Return [x, y] of the center of cell containing provided text 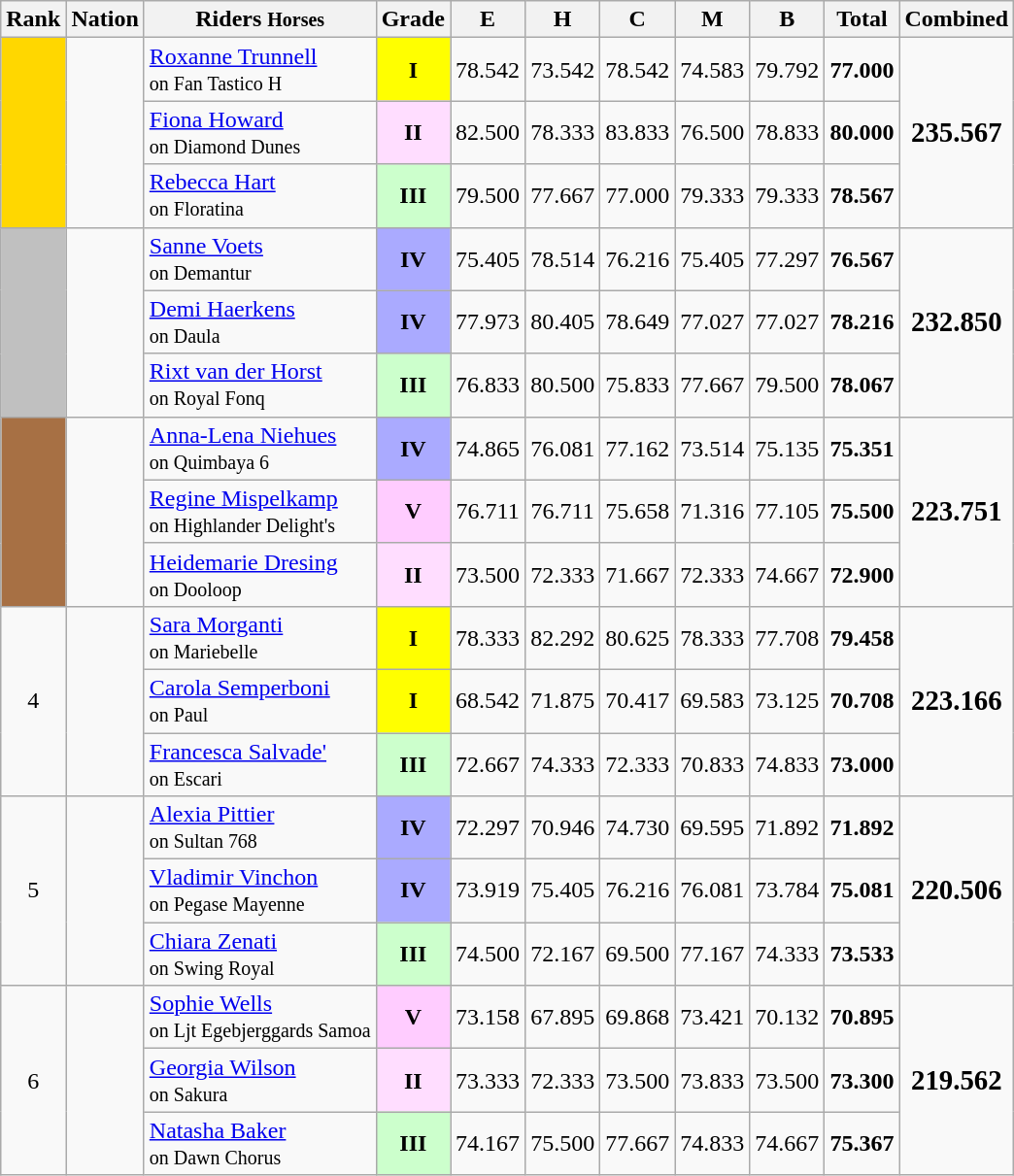
Sanne Voets on Demantur [260, 258]
73.533 [862, 954]
73.333 [488, 1080]
79.458 [862, 637]
80.000 [862, 132]
219.562 [957, 1080]
220.506 [957, 891]
Nation [105, 19]
72.900 [862, 575]
76.833 [488, 385]
Francesca Salvade' on Escari [260, 763]
4 [33, 701]
Vladimir Vinchon on Pegase Mayenne [260, 891]
80.405 [563, 322]
Anna-Lena Niehues on Quimbaya 6 [260, 449]
77.708 [787, 637]
83.833 [637, 132]
77.167 [713, 954]
Total [862, 19]
72.167 [563, 954]
75.135 [787, 449]
B [787, 19]
73.000 [862, 763]
70.132 [787, 1018]
68.542 [488, 701]
232.850 [957, 322]
E [488, 19]
75.351 [862, 449]
78.216 [862, 322]
72.667 [488, 763]
78.567 [862, 196]
76.500 [713, 132]
70.895 [862, 1018]
73.919 [488, 891]
69.868 [637, 1018]
78.833 [787, 132]
73.158 [488, 1018]
78.067 [862, 385]
69.595 [713, 827]
70.417 [637, 701]
Grade [413, 19]
74.583 [713, 70]
C [637, 19]
Riders Horses [260, 19]
69.500 [637, 954]
74.500 [488, 954]
Rank [33, 19]
72.297 [488, 827]
223.751 [957, 511]
5 [33, 891]
Sophie Wells on Ljt Egebjerggards Samoa [260, 1018]
Roxanne Trunnell on Fan Tastico H [260, 70]
82.292 [563, 637]
Chiara Zenati on Swing Royal [260, 954]
82.500 [488, 132]
70.946 [563, 827]
Fiona Howard on Diamond Dunes [260, 132]
69.583 [713, 701]
H [563, 19]
Regine Mispelkamp on Highlander Delight's [260, 511]
71.316 [713, 511]
71.667 [637, 575]
77.973 [488, 322]
73.125 [787, 701]
80.625 [637, 637]
Natasha Baker on Dawn Chorus [260, 1144]
78.649 [637, 322]
80.500 [563, 385]
77.105 [787, 511]
78.514 [563, 258]
73.833 [713, 1080]
76.567 [862, 258]
67.895 [563, 1018]
73.784 [787, 891]
Rixt van der Horst on Royal Fonq [260, 385]
77.297 [787, 258]
74.865 [488, 449]
79.792 [787, 70]
Carola Semperboni on Paul [260, 701]
Combined [957, 19]
M [713, 19]
Demi Haerkens on Daula [260, 322]
73.542 [563, 70]
75.658 [637, 511]
235.567 [957, 132]
75.081 [862, 891]
Alexia Pittier on Sultan 768 [260, 827]
74.730 [637, 827]
Georgia Wilson on Sakura [260, 1080]
Heidemarie Dresing on Dooloop [260, 575]
Rebecca Hart on Floratina [260, 196]
77.162 [637, 449]
71.875 [563, 701]
73.421 [713, 1018]
70.833 [713, 763]
73.300 [862, 1080]
223.166 [957, 701]
Sara Morganti on Mariebelle [260, 637]
74.167 [488, 1144]
75.833 [637, 385]
70.708 [862, 701]
6 [33, 1080]
75.367 [862, 1144]
73.514 [713, 449]
